Return (x, y) of the center of cell containing provided text 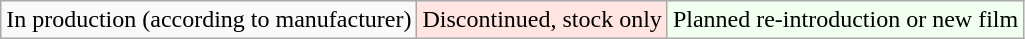
Planned re-introduction or new film (845, 20)
Discontinued, stock only (542, 20)
In production (according to manufacturer) (209, 20)
